Provide the (X, Y) coordinate of the cell's center where the given text is located.  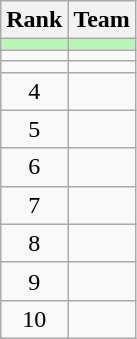
4 (34, 91)
5 (34, 129)
8 (34, 243)
9 (34, 281)
6 (34, 167)
10 (34, 319)
Team (102, 20)
7 (34, 205)
Rank (34, 20)
